Provide the [X, Y] coordinate of the cell's center where the given text is located.  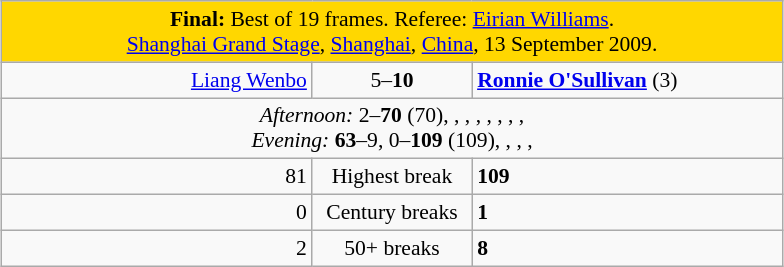
81 [157, 177]
Final: Best of 19 frames. Referee: Eirian Williams.Shanghai Grand Stage, Shanghai, China, 13 September 2009. [392, 32]
Afternoon: 2–70 (70), , , , , , , , Evening: 63–9, 0–109 (109), , , , [392, 128]
50+ breaks [392, 248]
0 [157, 213]
2 [157, 248]
Ronnie O'Sullivan (3) [627, 80]
Highest break [392, 177]
8 [627, 248]
5–10 [392, 80]
109 [627, 177]
1 [627, 213]
Liang Wenbo [157, 80]
Century breaks [392, 213]
